Provide the (X, Y) coordinate of the cell's center where the given text is located.  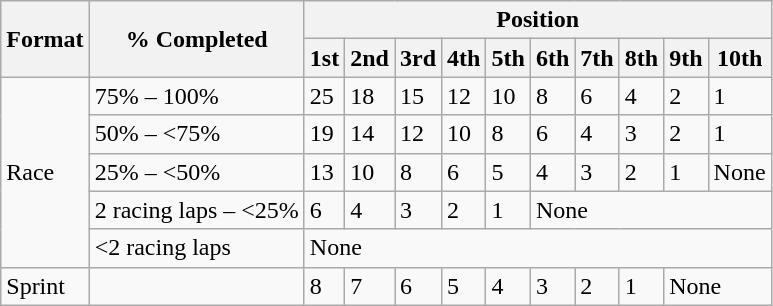
Position (538, 20)
2 racing laps – <25% (196, 210)
9th (686, 58)
75% – 100% (196, 96)
7th (597, 58)
Sprint (45, 286)
2nd (370, 58)
8th (641, 58)
14 (370, 134)
18 (370, 96)
25 (324, 96)
50% – <75% (196, 134)
25% – <50% (196, 172)
3rd (418, 58)
<2 racing laps (196, 248)
1st (324, 58)
Race (45, 172)
% Completed (196, 39)
13 (324, 172)
6th (552, 58)
7 (370, 286)
5th (508, 58)
15 (418, 96)
4th (464, 58)
10th (740, 58)
19 (324, 134)
Format (45, 39)
